Capture the cell that displays the provided text and extract its (x, y) central coordinate. 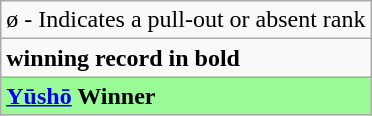
ø - Indicates a pull-out or absent rank (186, 20)
winning record in bold (186, 58)
Yūshō Winner (186, 96)
